Extract the [X, Y] coordinate from the center of the cell holding the provided text.  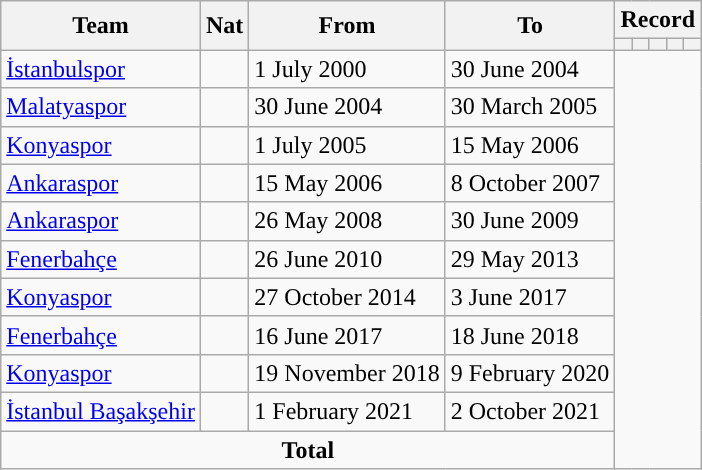
16 June 2017 [347, 335]
1 February 2021 [347, 411]
30 March 2005 [530, 107]
1 July 2000 [347, 69]
19 November 2018 [347, 373]
İstanbulspor [101, 69]
26 May 2008 [347, 221]
Malatyaspor [101, 107]
Nat [224, 26]
18 June 2018 [530, 335]
3 June 2017 [530, 297]
İstanbul Başakşehir [101, 411]
27 October 2014 [347, 297]
1 July 2005 [347, 145]
Record [658, 20]
29 May 2013 [530, 259]
Team [101, 26]
To [530, 26]
26 June 2010 [347, 259]
2 October 2021 [530, 411]
From [347, 26]
30 June 2009 [530, 221]
9 February 2020 [530, 373]
8 October 2007 [530, 183]
Total [308, 449]
